For the text-containing cell, return its midpoint in (X, Y) coordinate format. 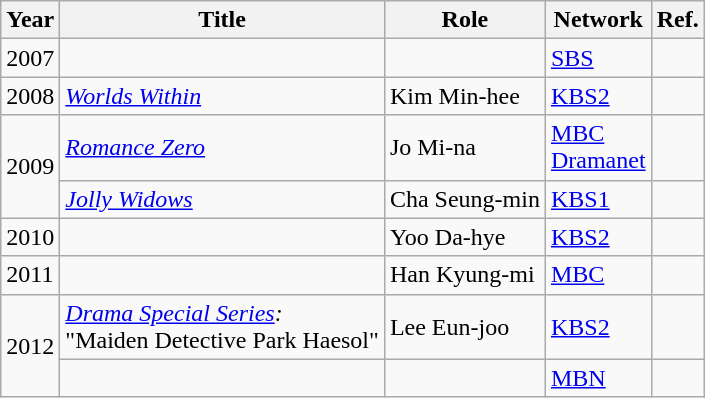
2007 (30, 58)
Year (30, 20)
Worlds Within (222, 96)
MBCDramanet (598, 148)
Ref. (678, 20)
Romance Zero (222, 148)
Jolly Widows (222, 199)
Cha Seung-min (464, 199)
2012 (30, 346)
2008 (30, 96)
Han Kyung-mi (464, 275)
Jo Mi-na (464, 148)
Drama Special Series:"Maiden Detective Park Haesol" (222, 326)
Yoo Da-hye (464, 237)
MBN (598, 378)
SBS (598, 58)
Lee Eun-joo (464, 326)
KBS1 (598, 199)
2009 (30, 166)
Role (464, 20)
MBC (598, 275)
Network (598, 20)
2010 (30, 237)
Kim Min-hee (464, 96)
2011 (30, 275)
Title (222, 20)
